Extract the [X, Y] coordinate from the center of the cell holding the provided text.  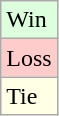
Win [29, 20]
Tie [29, 96]
Loss [29, 58]
